Extract the [X, Y] coordinate from the center of the cell holding the provided text.  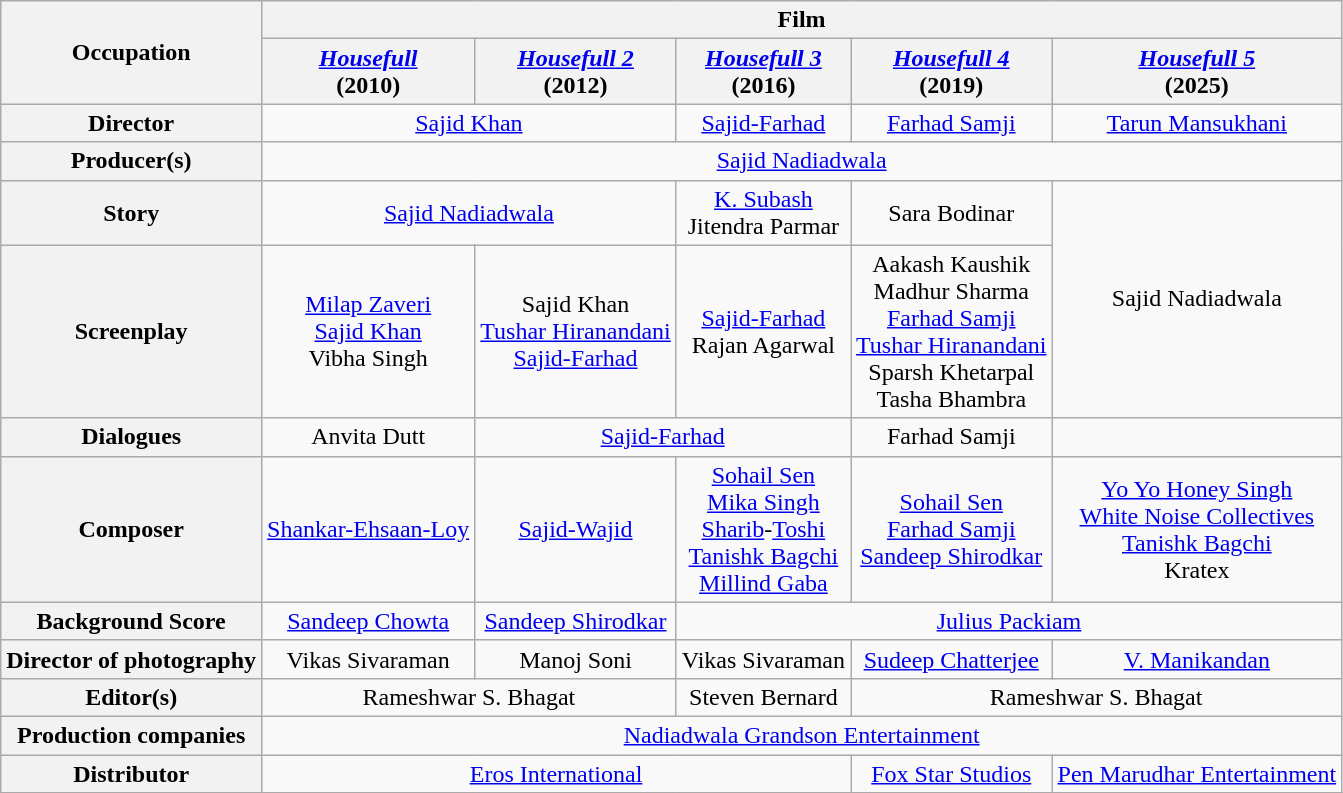
Sandeep Chowta [368, 621]
K. SubashJitendra Parmar [763, 212]
Eros International [556, 773]
Film [802, 20]
Anvita Dutt [368, 437]
Sajid KhanTushar Hiranandani Sajid-Farhad [576, 332]
Nadiadwala Grandson Entertainment [802, 735]
Milap Zaveri Sajid Khan Vibha Singh [368, 332]
Sara Bodinar [952, 212]
Story [132, 212]
Sudeep Chatterjee [952, 659]
Steven Bernard [763, 697]
Housefull 3 (2016) [763, 72]
Sajid Khan [470, 123]
Pen Marudhar Entertainment [1197, 773]
V. Manikandan [1197, 659]
Housefull 2 (2012) [576, 72]
Composer [132, 529]
Yo Yo Honey SinghWhite Noise CollectivesTanishk BagchiKratex [1197, 529]
Director of photography [132, 659]
Dialogues [132, 437]
Sajid-Farhad Rajan Agarwal [763, 332]
Screenplay [132, 332]
Shankar-Ehsaan-Loy [368, 529]
Production companies [132, 735]
Sandeep Shirodkar [576, 621]
Manoj Soni [576, 659]
Fox Star Studios [952, 773]
Tarun Mansukhani [1197, 123]
Sohail SenFarhad SamjiSandeep Shirodkar [952, 529]
Housefull 5 (2025) [1197, 72]
Editor(s) [132, 697]
Sajid-Wajid [576, 529]
Background Score [132, 621]
Producer(s) [132, 161]
Housefull (2010) [368, 72]
Distributor [132, 773]
Sohail SenMika SinghSharib-ToshiTanishk BagchiMillind Gaba [763, 529]
Housefull 4 (2019) [952, 72]
Director [132, 123]
Julius Packiam [1008, 621]
Aakash KaushikMadhur Sharma Farhad SamjiTushar HiranandaniSparsh KhetarpalTasha Bhambra [952, 332]
Occupation [132, 52]
